Capture the cell that displays the provided text and extract its (X, Y) central coordinate. 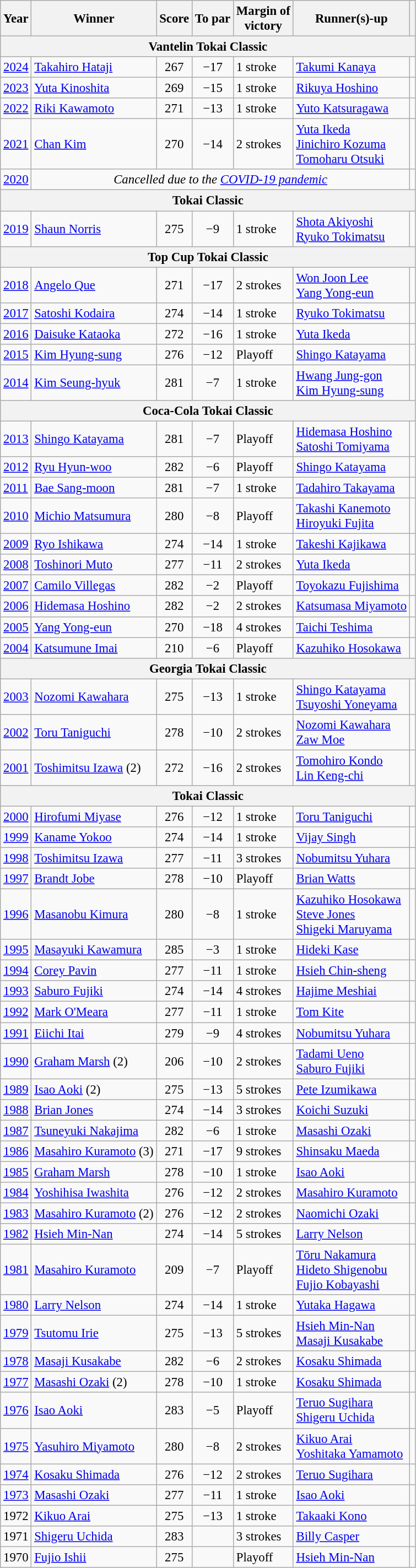
Chan Kim (94, 144)
2005 (16, 627)
Ryuko Tokimatsu (352, 313)
2009 (16, 544)
Masaji Kusakabe (94, 1361)
206 (174, 1061)
Brandt Jobe (94, 879)
Georgia Tokai Classic (208, 668)
1981 (16, 1270)
2002 (16, 733)
2018 (16, 285)
Nozomi Kawahara Zaw Moe (352, 733)
Masahiro Kuramoto (2) (94, 1213)
Naomichi Ozaki (352, 1213)
2017 (16, 313)
Masanobu Kimura (94, 915)
Tsutomu Irie (94, 1333)
−5 (213, 1410)
Saburo Fujiki (94, 991)
Ryu Hyun-woo (94, 467)
1979 (16, 1333)
Shaun Norris (94, 229)
Yuta Ikeda Jinichiro Kozuma Tomoharu Otsuki (352, 144)
1989 (16, 1089)
1980 (16, 1305)
Yasuhiro Miyamoto (94, 1446)
1988 (16, 1110)
2022 (16, 109)
1977 (16, 1382)
Winner (94, 19)
209 (174, 1270)
Toshimitsu Izawa (94, 858)
Masahiro Kuramoto (3) (94, 1151)
1976 (16, 1410)
1998 (16, 858)
Graham Marsh (2) (94, 1061)
Hidemasa Hoshino Satoshi Tomiyama (352, 439)
Angelo Que (94, 285)
1974 (16, 1474)
Pete Izumikawa (352, 1089)
Taichi Teshima (352, 627)
Tomohiro Kondo Lin Keng-chi (352, 768)
2023 (16, 88)
Vantelin Tokai Classic (208, 47)
−3 (213, 950)
Margin ofvictory (263, 19)
−18 (213, 627)
To par (213, 19)
Kazuhiko Hosokawa Steve Jones Shigeki Maruyama (352, 915)
210 (174, 648)
−15 (213, 88)
1987 (16, 1131)
Takashi Kanemoto Hiroyuki Fujita (352, 516)
Hidemasa Hoshino (94, 607)
Runner(s)-up (352, 19)
Takaaki Kono (352, 1516)
1978 (16, 1361)
2015 (16, 355)
1997 (16, 879)
Year (16, 19)
2010 (16, 516)
Shigeru Uchida (94, 1537)
Yuto Katsuragawa (352, 109)
1975 (16, 1446)
1994 (16, 971)
Tsuneyuki Nakajima (94, 1131)
2012 (16, 467)
Hwang Jung-gon Kim Hyung-sung (352, 382)
Tadahiro Takayama (352, 488)
1985 (16, 1172)
Daisuke Kataoka (94, 334)
Shingo Katayama Tsuyoshi Yoneyama (352, 696)
269 (174, 88)
Fujio Ishii (94, 1557)
2024 (16, 67)
2006 (16, 607)
Camilo Villegas (94, 586)
Yutaka Hagawa (352, 1305)
Teruo Sugihara Shigeru Uchida (352, 1410)
1972 (16, 1516)
2014 (16, 382)
Won Joon Lee Yang Yong-eun (352, 285)
2019 (16, 229)
Tom Kite (352, 1012)
Kim Hyung-sung (94, 355)
Kazuhiko Hosokawa (352, 648)
Tōru Nakamura Hideto Shigenobu Fujio Kobayashi (352, 1270)
9 strokes (263, 1151)
Hajime Meshiai (352, 991)
2016 (16, 334)
Yang Yong-eun (94, 627)
1999 (16, 837)
Riki Kawamoto (94, 109)
Tadami Ueno Saburo Fujiki (352, 1061)
Corey Pavin (94, 971)
Brian Jones (94, 1110)
Isao Aoki (2) (94, 1089)
267 (174, 67)
Rikuya Hoshino (352, 88)
Kim Seung-hyuk (94, 382)
Katsumasa Miyamoto (352, 607)
1973 (16, 1495)
Hsieh Min-Nan Masaji Kusakabe (352, 1333)
1991 (16, 1033)
Eiichi Itai (94, 1033)
2011 (16, 488)
Vijay Singh (352, 837)
Michio Matsumura (94, 516)
2003 (16, 696)
Kikuo Arai Yoshitaka Yamamoto (352, 1446)
Kikuo Arai (94, 1516)
Hirofumi Miyase (94, 817)
Toshimitsu Izawa (2) (94, 768)
Shinsaku Maeda (352, 1151)
1992 (16, 1012)
Takumi Kanaya (352, 67)
Billy Casper (352, 1537)
Masashi Ozaki (2) (94, 1382)
279 (174, 1033)
2004 (16, 648)
Score (174, 19)
Hideki Kase (352, 950)
Top Cup Tokai Classic (208, 257)
Teruo Sugihara (352, 1474)
Toshinori Muto (94, 565)
Koichi Suzuki (352, 1110)
2021 (16, 144)
1996 (16, 915)
1971 (16, 1537)
Katsumune Imai (94, 648)
2008 (16, 565)
1995 (16, 950)
Shota Akiyoshi Ryuko Tokimatsu (352, 229)
Satoshi Kodaira (94, 313)
2000 (16, 817)
Brian Watts (352, 879)
Graham Marsh (94, 1172)
Hsieh Chin-sheng (352, 971)
285 (174, 950)
Coca-Cola Tokai Classic (208, 411)
Kaname Yokoo (94, 837)
Mark O'Meara (94, 1012)
Cancelled due to the COVID-19 pandemic (220, 180)
Yoshihisa Iwashita (94, 1193)
Takahiro Hataji (94, 67)
2013 (16, 439)
2001 (16, 768)
Bae Sang-moon (94, 488)
2020 (16, 180)
Toyokazu Fujishima (352, 586)
1984 (16, 1193)
2007 (16, 586)
1986 (16, 1151)
1982 (16, 1234)
1983 (16, 1213)
1993 (16, 991)
Masayuki Kawamura (94, 950)
1970 (16, 1557)
Takeshi Kajikawa (352, 544)
Nozomi Kawahara (94, 696)
Yuta Kinoshita (94, 88)
Ryo Ishikawa (94, 544)
1990 (16, 1061)
